Detect which cell encompasses the target text, then output its (x, y) center coordinate. 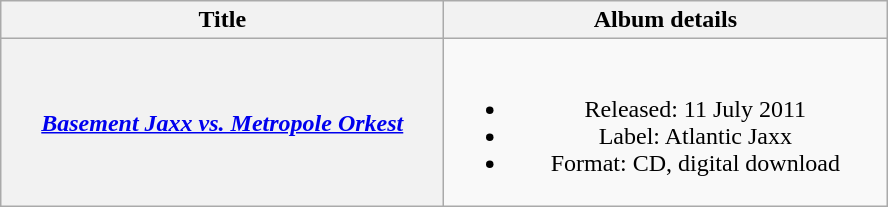
Released: 11 July 2011Label: Atlantic JaxxFormat: CD, digital download (666, 122)
Album details (666, 20)
Title (222, 20)
Basement Jaxx vs. Metropole Orkest (222, 122)
